For the text-containing cell, return its midpoint in [x, y] coordinate format. 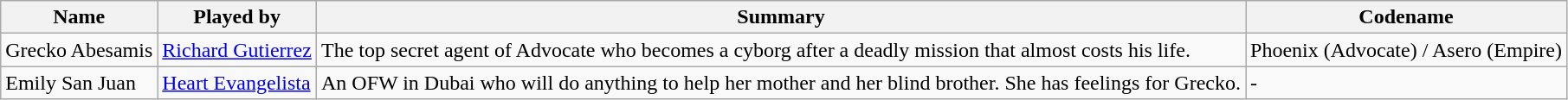
The top secret agent of Advocate who becomes a cyborg after a deadly mission that almost costs his life. [781, 50]
Grecko Abesamis [80, 50]
An OFW in Dubai who will do anything to help her mother and her blind brother. She has feelings for Grecko. [781, 83]
Codename [1406, 17]
Played by [237, 17]
Heart Evangelista [237, 83]
Phoenix (Advocate) / Asero (Empire) [1406, 50]
Richard Gutierrez [237, 50]
Summary [781, 17]
- [1406, 83]
Emily San Juan [80, 83]
Name [80, 17]
